Identify which cell holds the provided text, then report its (x, y) central coordinate. 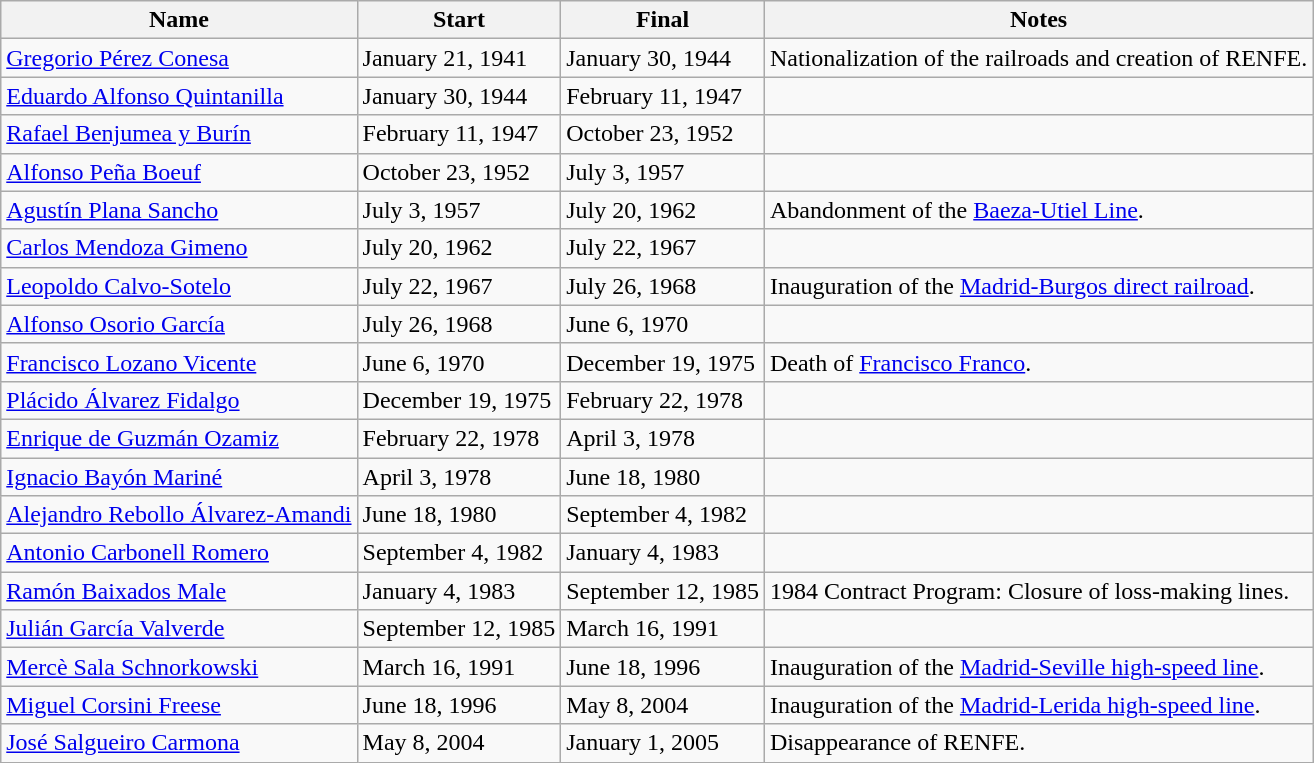
Francisco Lozano Vicente (179, 362)
Plácido Álvarez Fidalgo (179, 400)
Abandonment of the Baeza-Utiel Line. (1038, 210)
Mercè Sala Schnorkowski (179, 667)
José Salgueiro Carmona (179, 743)
1984 Contract Program: Closure of loss-making lines. (1038, 591)
Inauguration of the Madrid-Lerida high-speed line. (1038, 705)
Ramón Baixados Male (179, 591)
Alejandro Rebollo Álvarez-Amandi (179, 515)
January 21, 1941 (459, 58)
Inauguration of the Madrid-Seville high-speed line. (1038, 667)
Carlos Mendoza Gimeno (179, 248)
Julián García Valverde (179, 629)
Miguel Corsini Freese (179, 705)
Agustín Plana Sancho (179, 210)
January 1, 2005 (663, 743)
Ignacio Bayón Mariné (179, 477)
Leopoldo Calvo-Sotelo (179, 286)
Death of Francisco Franco. (1038, 362)
Disappearance of RENFE. (1038, 743)
Inauguration of the Madrid-Burgos direct railroad. (1038, 286)
Alfonso Peña Boeuf (179, 172)
Gregorio Pérez Conesa (179, 58)
Eduardo Alfonso Quintanilla (179, 96)
Antonio Carbonell Romero (179, 553)
Nationalization of the railroads and creation of RENFE. (1038, 58)
Start (459, 20)
Enrique de Guzmán Ozamiz (179, 438)
Final (663, 20)
Name (179, 20)
Rafael Benjumea y Burín (179, 134)
Alfonso Osorio García (179, 324)
Notes (1038, 20)
